Output the [x, y] coordinate of the center of the cell containing the given text.  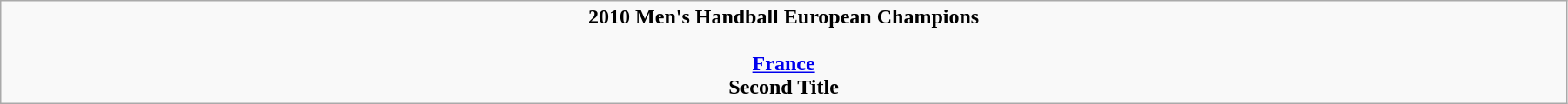
2010 Men's Handball European ChampionsFranceSecond Title [784, 52]
